From the cell containing the given text, extract its center point as [X, Y] coordinate. 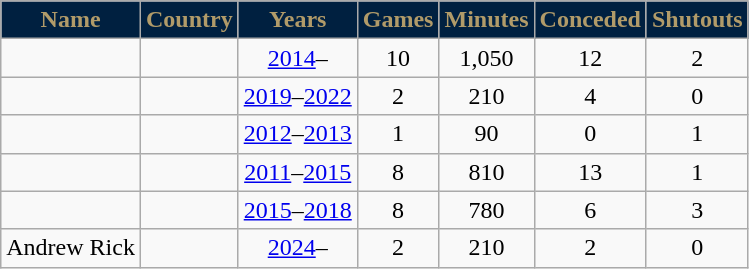
Andrew Rick [71, 248]
2024– [298, 248]
810 [486, 172]
Years [298, 20]
4 [590, 96]
13 [590, 172]
780 [486, 210]
Minutes [486, 20]
Conceded [590, 20]
2015–2018 [298, 210]
Country [189, 20]
2011–2015 [298, 172]
2014– [298, 58]
3 [697, 210]
2012–2013 [298, 134]
Name [71, 20]
Shutouts [697, 20]
2019–2022 [298, 96]
Games [398, 20]
10 [398, 58]
90 [486, 134]
1,050 [486, 58]
12 [590, 58]
6 [590, 210]
